Extract the [X, Y] coordinate from the center of the cell holding the provided text.  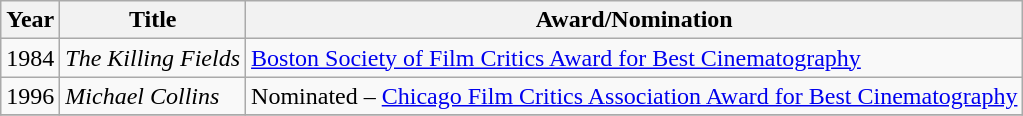
Title [153, 20]
Michael Collins [153, 96]
1984 [30, 58]
Boston Society of Film Critics Award for Best Cinematography [634, 58]
The Killing Fields [153, 58]
Nominated – Chicago Film Critics Association Award for Best Cinematography [634, 96]
Year [30, 20]
1996 [30, 96]
Award/Nomination [634, 20]
